Return the [x, y] coordinate for the center point of the cell that contains the specified text.  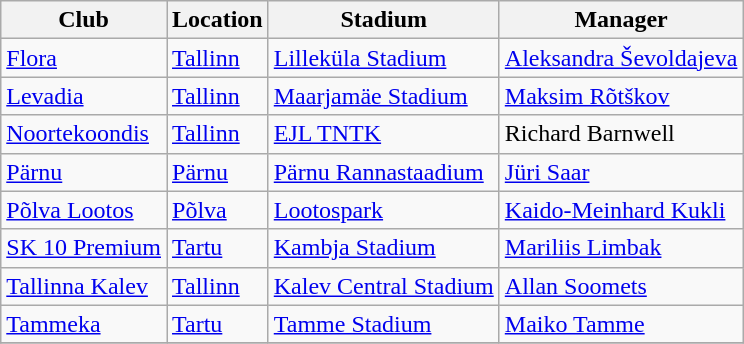
Aleksandra Ševoldajeva [621, 58]
Lilleküla Stadium [384, 58]
Maarjamäe Stadium [384, 96]
EJL TNTK [384, 134]
Tallinna Kalev [84, 286]
Allan Soomets [621, 286]
Club [84, 20]
Manager [621, 20]
Kalev Central Stadium [384, 286]
Stadium [384, 20]
Mariliis Limbak [621, 248]
Levadia [84, 96]
Location [217, 20]
Põlva [217, 210]
Tamme Stadium [384, 324]
Maksim Rõtškov [621, 96]
Põlva Lootos [84, 210]
Lootospark [384, 210]
Flora [84, 58]
Tammeka [84, 324]
Maiko Tamme [621, 324]
Kambja Stadium [384, 248]
Richard Barnwell [621, 134]
Noortekoondis [84, 134]
SK 10 Premium [84, 248]
Pärnu Rannastaadium [384, 172]
Jüri Saar [621, 172]
Kaido-Meinhard Kukli [621, 210]
